Output the [x, y] coordinate of the center of the cell containing the given text.  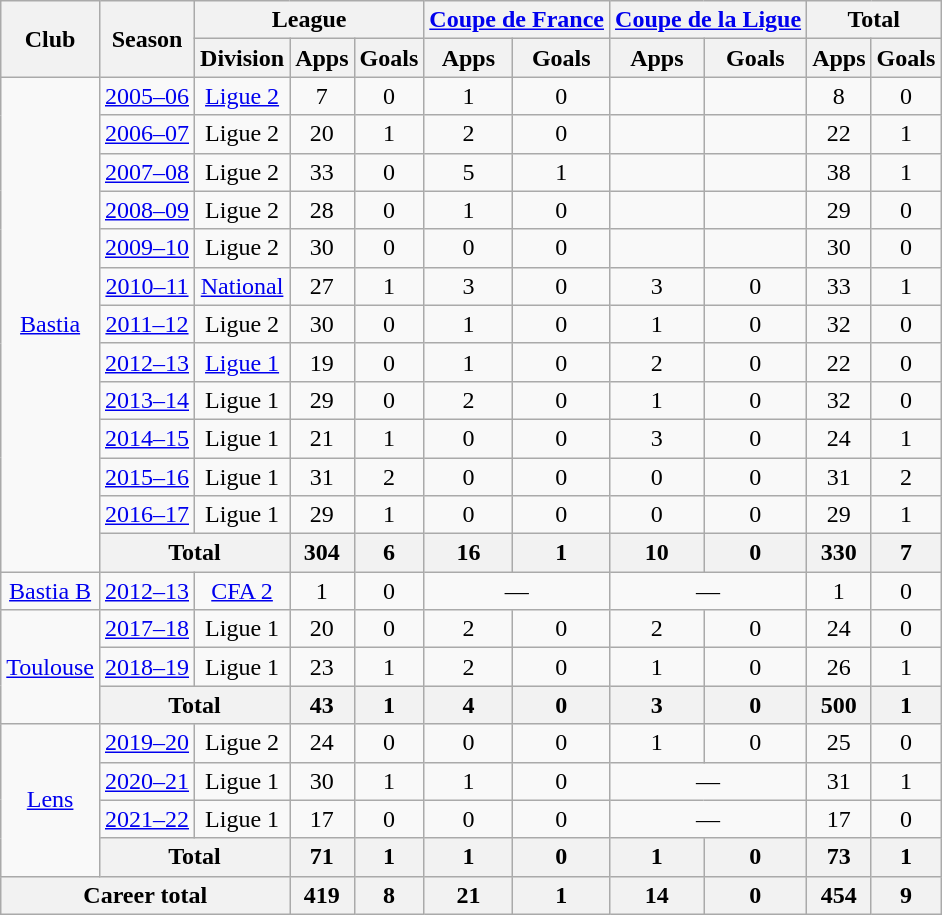
2015–16 [146, 477]
2017–18 [146, 629]
Career total [146, 895]
330 [839, 553]
Coupe de la Ligue [708, 20]
2013–14 [146, 400]
500 [839, 705]
43 [322, 705]
Season [146, 39]
League [310, 20]
2020–21 [146, 781]
2008–09 [146, 210]
Division [242, 58]
23 [322, 667]
2018–19 [146, 667]
National [242, 286]
2021–22 [146, 819]
71 [322, 857]
Coupe de France [517, 20]
Bastia B [50, 591]
2009–10 [146, 248]
CFA 2 [242, 591]
28 [322, 210]
9 [906, 895]
Club [50, 39]
2016–17 [146, 515]
2006–07 [146, 134]
2005–06 [146, 96]
2019–20 [146, 743]
6 [389, 553]
16 [468, 553]
Bastia [50, 324]
38 [839, 172]
73 [839, 857]
Toulouse [50, 667]
27 [322, 286]
2010–11 [146, 286]
454 [839, 895]
4 [468, 705]
2011–12 [146, 324]
14 [658, 895]
2007–08 [146, 172]
10 [658, 553]
5 [468, 172]
26 [839, 667]
419 [322, 895]
25 [839, 743]
2014–15 [146, 438]
Lens [50, 800]
19 [322, 362]
304 [322, 553]
